Pinpoint the cell where the given text exists, returning its [x, y] midpoint coordinate. 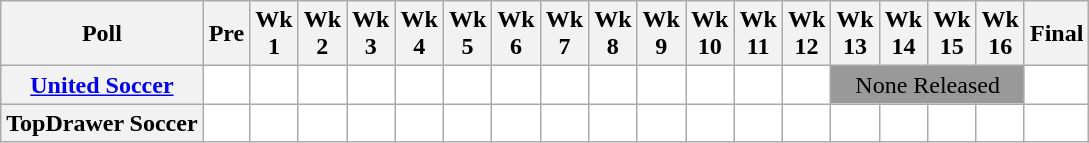
Wk7 [564, 34]
Wk6 [516, 34]
Wk5 [467, 34]
United Soccer [102, 85]
Wk12 [806, 34]
Wk4 [419, 34]
Wk2 [322, 34]
Wk13 [855, 34]
Poll [102, 34]
Wk15 [952, 34]
Final [1056, 34]
Pre [226, 34]
TopDrawer Soccer [102, 123]
Wk8 [613, 34]
Wk14 [903, 34]
Wk9 [661, 34]
Wk3 [371, 34]
Wk10 [710, 34]
Wk1 [274, 34]
Wk11 [758, 34]
None Released [928, 85]
Wk16 [1000, 34]
